Search for the cell housing the specified text and yield its (X, Y) center coordinate. 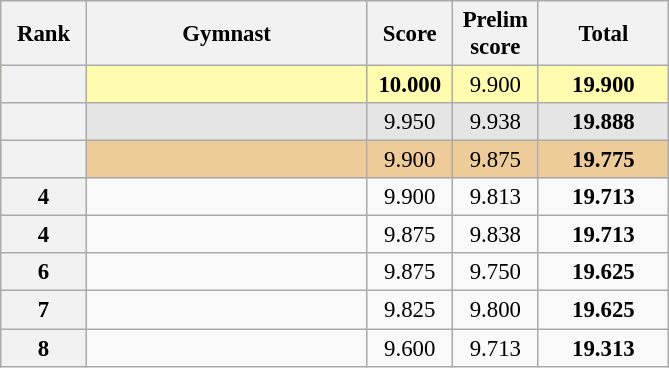
9.800 (496, 310)
Prelim score (496, 34)
9.838 (496, 235)
19.313 (604, 348)
9.813 (496, 197)
9.750 (496, 273)
10.000 (410, 85)
19.775 (604, 160)
Gymnast (226, 34)
7 (44, 310)
6 (44, 273)
Rank (44, 34)
19.888 (604, 122)
8 (44, 348)
9.938 (496, 122)
Score (410, 34)
9.713 (496, 348)
9.825 (410, 310)
9.950 (410, 122)
19.900 (604, 85)
9.600 (410, 348)
Total (604, 34)
